Provide the [X, Y] coordinate of the cell's center where the given text is located.  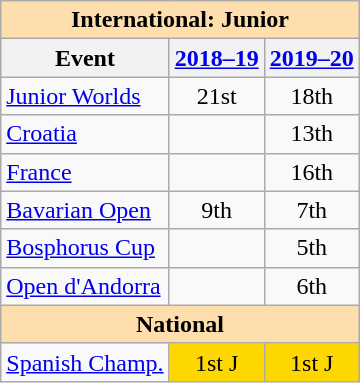
6th [312, 286]
16th [312, 172]
Event [85, 58]
9th [216, 210]
2019–20 [312, 58]
Bavarian Open [85, 210]
Spanish Champ. [85, 362]
18th [312, 96]
International: Junior [180, 20]
2018–19 [216, 58]
21st [216, 96]
5th [312, 248]
Bosphorus Cup [85, 248]
7th [312, 210]
France [85, 172]
Junior Worlds [85, 96]
Open d'Andorra [85, 286]
National [180, 324]
13th [312, 134]
Croatia [85, 134]
